Output the (x, y) coordinate of the center of the cell containing the given text.  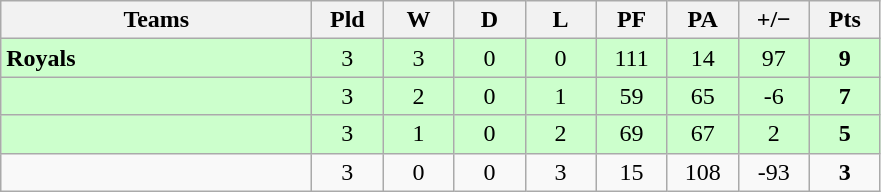
Pts (844, 20)
111 (632, 58)
15 (632, 172)
97 (774, 58)
L (560, 20)
-6 (774, 96)
Royals (156, 58)
108 (702, 172)
+/− (774, 20)
PF (632, 20)
-93 (774, 172)
D (490, 20)
Teams (156, 20)
Pld (348, 20)
9 (844, 58)
5 (844, 134)
69 (632, 134)
67 (702, 134)
59 (632, 96)
PA (702, 20)
7 (844, 96)
14 (702, 58)
65 (702, 96)
W (418, 20)
